Pinpoint the cell where the given text exists, returning its [X, Y] midpoint coordinate. 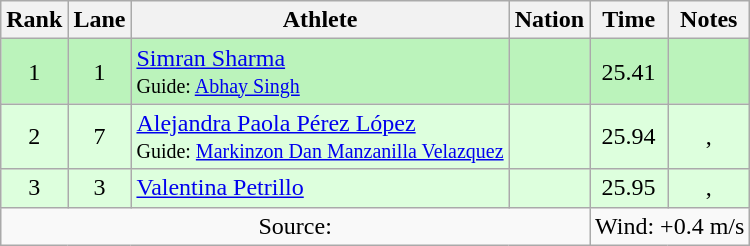
25.94 [629, 136]
Notes [709, 20]
Athlete [320, 20]
25.41 [629, 72]
Wind: +0.4 m/s [670, 226]
7 [100, 136]
Source: [296, 226]
25.95 [629, 188]
2 [34, 136]
Nation [549, 20]
Simran SharmaGuide: Abhay Singh [320, 72]
Time [629, 20]
Rank [34, 20]
Alejandra Paola Pérez LópezGuide: Markinzon Dan Manzanilla Velazquez [320, 136]
Lane [100, 20]
Valentina Petrillo [320, 188]
